Locate the cell with the specified text and output its [x, y] center coordinate. 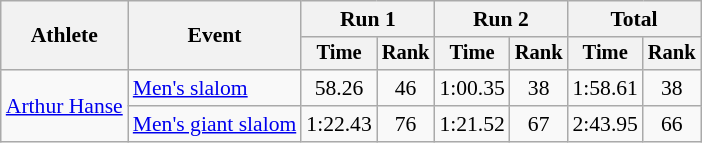
1:22.43 [338, 124]
66 [672, 124]
Event [215, 36]
76 [406, 124]
1:58.61 [604, 88]
Run 1 [368, 19]
Run 2 [500, 19]
Men's giant slalom [215, 124]
Athlete [64, 36]
1:21.52 [472, 124]
Men's slalom [215, 88]
46 [406, 88]
58.26 [338, 88]
2:43.95 [604, 124]
1:00.35 [472, 88]
Total [634, 19]
Arthur Hanse [64, 106]
67 [539, 124]
